For the text-containing cell, return its midpoint in [X, Y] coordinate format. 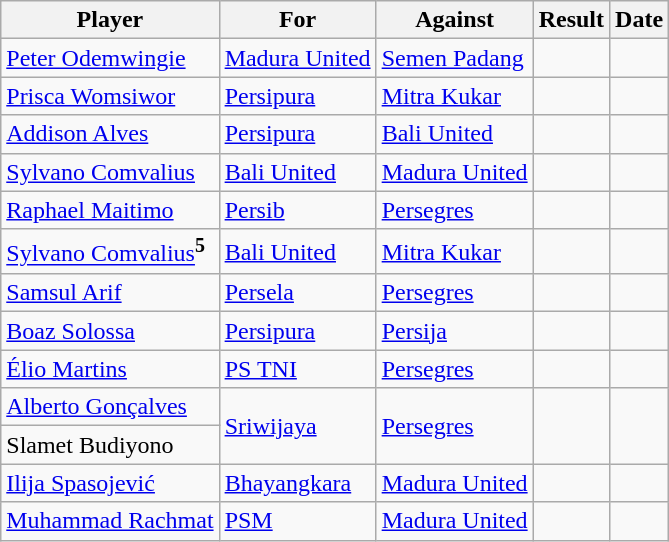
Against [454, 20]
Persib [298, 210]
PSM [298, 521]
Persija [454, 331]
Addison Alves [110, 134]
Slamet Budiyono [110, 445]
Prisca Womsiwor [110, 96]
Raphael Maitimo [110, 210]
Semen Padang [454, 58]
Boaz Solossa [110, 331]
Result [571, 20]
Ilija Spasojević [110, 483]
Bhayangkara [298, 483]
Élio Martins [110, 369]
For [298, 20]
Sriwijaya [298, 426]
Persela [298, 293]
Alberto Gonçalves [110, 407]
Player [110, 20]
Samsul Arif [110, 293]
Peter Odemwingie [110, 58]
Sylvano Comvalius5 [110, 252]
PS TNI [298, 369]
Date [640, 20]
Muhammad Rachmat [110, 521]
Sylvano Comvalius [110, 172]
